Scan for the cell matching the given text and deliver its (x, y) coordinate at center. 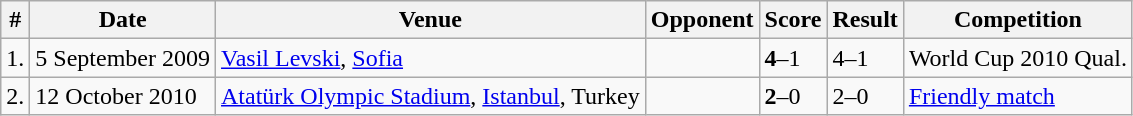
Result (865, 20)
Date (123, 20)
Friendly match (1018, 96)
Competition (1018, 20)
# (16, 20)
1. (16, 58)
Venue (431, 20)
5 September 2009 (123, 58)
Score (793, 20)
2. (16, 96)
Vasil Levski, Sofia (431, 58)
Opponent (702, 20)
12 October 2010 (123, 96)
World Cup 2010 Qual. (1018, 58)
Atatürk Olympic Stadium, Istanbul, Turkey (431, 96)
